Return [X, Y] of the center of cell containing provided text 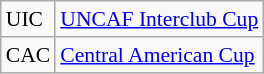
CAC [28, 55]
UNCAF Interclub Cup [159, 19]
Central American Cup [159, 55]
UIC [28, 19]
